Capture the cell that displays the provided text and extract its (X, Y) central coordinate. 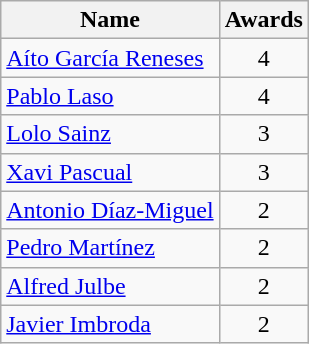
Aíto García Reneses (110, 58)
Alfred Julbe (110, 286)
Awards (264, 20)
Name (110, 20)
Pedro Martínez (110, 248)
Lolo Sainz (110, 134)
Pablo Laso (110, 96)
Javier Imbroda (110, 324)
Xavi Pascual (110, 172)
Antonio Díaz-Miguel (110, 210)
